Pinpoint the cell where the given text exists, returning its [X, Y] midpoint coordinate. 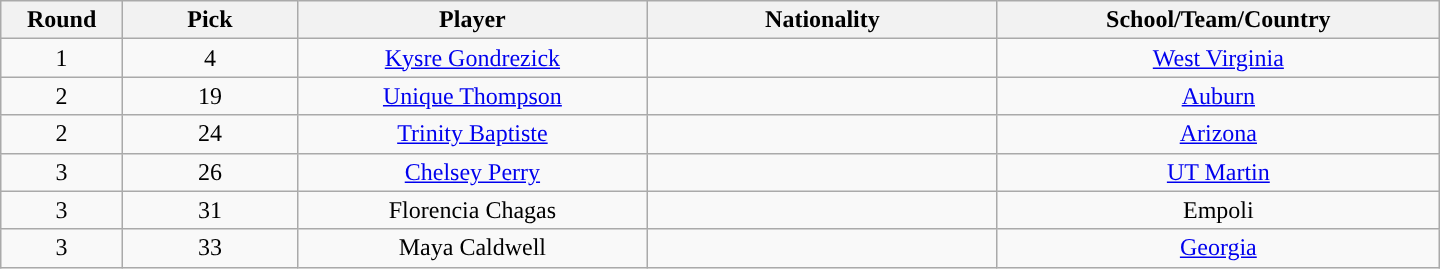
Georgia [1218, 248]
School/Team/Country [1218, 20]
Chelsey Perry [472, 172]
1 [62, 58]
Trinity Baptiste [472, 134]
33 [210, 248]
Round [62, 20]
Arizona [1218, 134]
26 [210, 172]
4 [210, 58]
Maya Caldwell [472, 248]
UT Martin [1218, 172]
Player [472, 20]
31 [210, 210]
Florencia Chagas [472, 210]
Unique Thompson [472, 96]
Auburn [1218, 96]
West Virginia [1218, 58]
Pick [210, 20]
Nationality [822, 20]
Kysre Gondrezick [472, 58]
24 [210, 134]
Empoli [1218, 210]
19 [210, 96]
